Extract the (x, y) coordinate from the center of the cell holding the provided text.  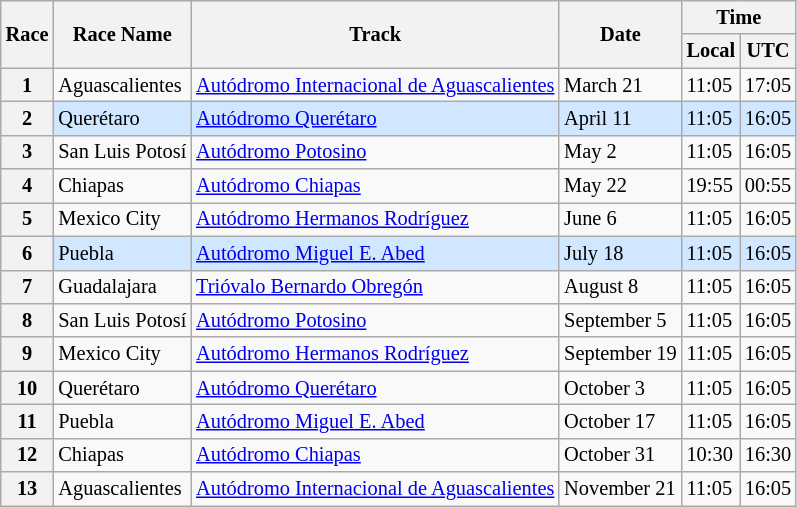
6 (28, 253)
September 19 (620, 354)
4 (28, 186)
1 (28, 85)
7 (28, 287)
Trióvalo Bernardo Obregón (375, 287)
19:55 (711, 186)
Time (739, 17)
October 3 (620, 388)
October 31 (620, 455)
March 21 (620, 85)
Local (711, 51)
5 (28, 219)
11 (28, 421)
2 (28, 118)
9 (28, 354)
November 21 (620, 489)
10:30 (711, 455)
August 8 (620, 287)
UTC (768, 51)
Date (620, 34)
September 5 (620, 320)
Track (375, 34)
10 (28, 388)
13 (28, 489)
October 17 (620, 421)
June 6 (620, 219)
00:55 (768, 186)
8 (28, 320)
16:30 (768, 455)
July 18 (620, 253)
3 (28, 152)
Guadalajara (122, 287)
17:05 (768, 85)
May 2 (620, 152)
Race (28, 34)
April 11 (620, 118)
Race Name (122, 34)
May 22 (620, 186)
12 (28, 455)
